Find where the given text appears and provide that cell's center as [X, Y] coordinate. 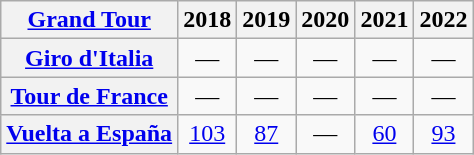
2022 [444, 20]
93 [444, 134]
Tour de France [90, 96]
2021 [384, 20]
60 [384, 134]
Giro d'Italia [90, 58]
Grand Tour [90, 20]
2018 [208, 20]
2019 [266, 20]
87 [266, 134]
2020 [326, 20]
103 [208, 134]
Vuelta a España [90, 134]
